Pinpoint the cell where the given text exists, returning its (X, Y) midpoint coordinate. 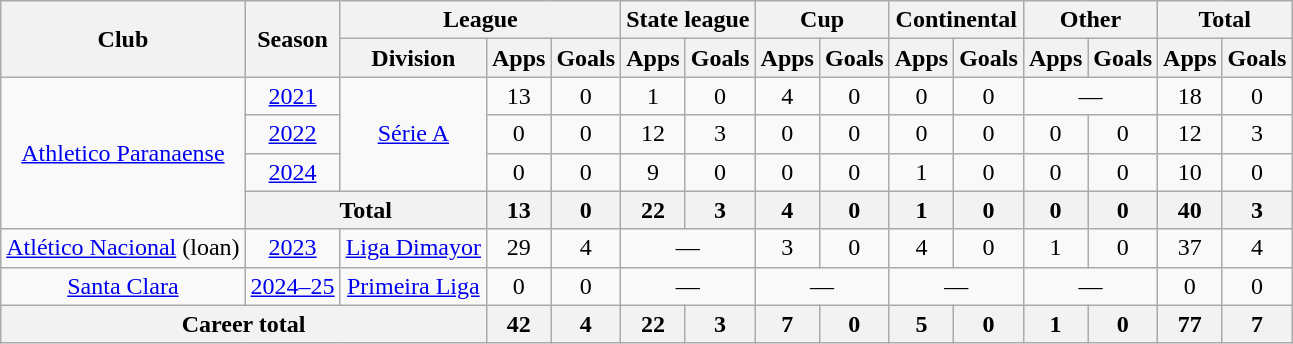
37 (1190, 248)
10 (1190, 172)
Season (292, 39)
Other (1090, 20)
5 (921, 324)
42 (518, 324)
State league (688, 20)
Cup (822, 20)
18 (1190, 96)
Athletico Paranaense (123, 153)
Club (123, 39)
Liga Dimayor (413, 248)
77 (1190, 324)
Division (413, 58)
Primeira Liga (413, 286)
Career total (244, 324)
40 (1190, 210)
Santa Clara (123, 286)
2024–25 (292, 286)
Série A (413, 134)
2022 (292, 134)
9 (653, 172)
League (480, 20)
2021 (292, 96)
2023 (292, 248)
Continental (956, 20)
29 (518, 248)
Atlético Nacional (loan) (123, 248)
2024 (292, 172)
